Identify which cell holds the provided text, then report its [x, y] central coordinate. 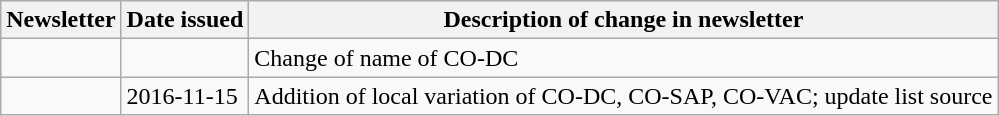
Date issued [185, 20]
Addition of local variation of CO-DC, CO-SAP, CO-VAC; update list source [624, 96]
2016-11-15 [185, 96]
Newsletter [61, 20]
Change of name of CO-DC [624, 58]
Description of change in newsletter [624, 20]
